For the text-containing cell, return its midpoint in (X, Y) coordinate format. 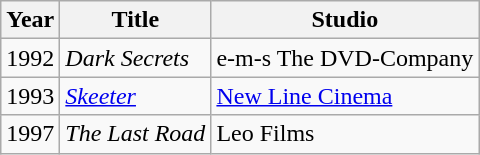
Studio (345, 20)
e-m-s The DVD-Company (345, 58)
Dark Secrets (136, 58)
The Last Road (136, 134)
Skeeter (136, 96)
Year (30, 20)
1997 (30, 134)
Title (136, 20)
New Line Cinema (345, 96)
1993 (30, 96)
Leo Films (345, 134)
1992 (30, 58)
